Output the (X, Y) coordinate of the center of the cell containing the given text.  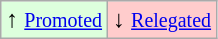
↑ Promoted (54, 20)
↓ Relegated (162, 20)
